Output the [x, y] coordinate of the center of the cell containing the given text.  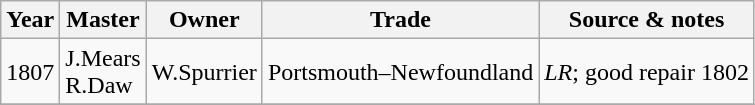
Master [103, 20]
J.MearsR.Daw [103, 72]
Source & notes [647, 20]
Portsmouth–Newfoundland [400, 72]
1807 [30, 72]
Trade [400, 20]
W.Spurrier [204, 72]
Owner [204, 20]
Year [30, 20]
LR; good repair 1802 [647, 72]
